Pinpoint the cell where the given text exists, returning its [X, Y] midpoint coordinate. 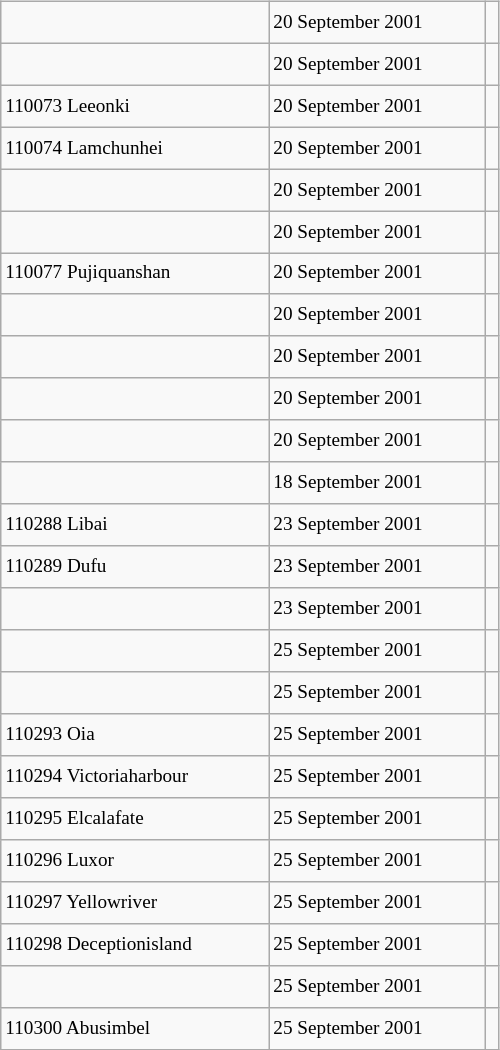
110077 Pujiquanshan [135, 274]
110074 Lamchunhei [135, 148]
110288 Libai [135, 525]
110294 Victoriaharbour [135, 777]
110298 Deceptionisland [135, 944]
110296 Luxor [135, 861]
110300 Abusimbel [135, 1028]
110297 Yellowriver [135, 902]
110289 Dufu [135, 567]
110073 Leeonki [135, 106]
110295 Elcalafate [135, 819]
110293 Oia [135, 735]
18 September 2001 [378, 483]
